Identify which cell holds the provided text, then report its [x, y] central coordinate. 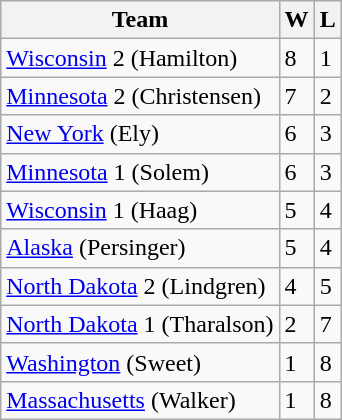
Wisconsin 2 (Hamilton) [140, 58]
Wisconsin 1 (Haag) [140, 210]
North Dakota 1 (Tharalson) [140, 324]
North Dakota 2 (Lindgren) [140, 286]
L [328, 20]
Minnesota 1 (Solem) [140, 172]
Minnesota 2 (Christensen) [140, 96]
W [296, 20]
Alaska (Persinger) [140, 248]
Massachusetts (Walker) [140, 400]
Washington (Sweet) [140, 362]
Team [140, 20]
New York (Ely) [140, 134]
